Determine the [x, y] coordinate at the center of the cell enclosing the given text.  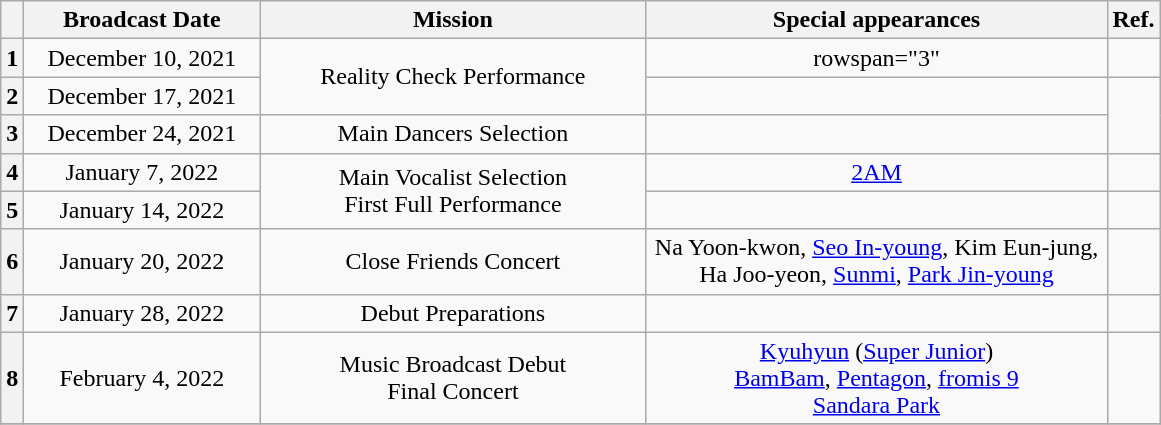
Special appearances [876, 20]
7 [12, 313]
rowspan="3" [876, 58]
February 4, 2022 [142, 378]
8 [12, 378]
1 [12, 58]
January 20, 2022 [142, 262]
Main Dancers Selection [453, 134]
Na Yoon-kwon, Seo In-young, Kim Eun-jung, Ha Joo-yeon, Sunmi, Park Jin-young [876, 262]
January 14, 2022 [142, 210]
December 17, 2021 [142, 96]
3 [12, 134]
Mission [453, 20]
January 7, 2022 [142, 172]
5 [12, 210]
Broadcast Date [142, 20]
Kyuhyun (Super Junior)BamBam, Pentagon, fromis 9Sandara Park [876, 378]
Main Vocalist SelectionFirst Full Performance [453, 191]
Reality Check Performance [453, 77]
Close Friends Concert [453, 262]
Ref. [1134, 20]
4 [12, 172]
2 [12, 96]
January 28, 2022 [142, 313]
6 [12, 262]
Music Broadcast DebutFinal Concert [453, 378]
December 24, 2021 [142, 134]
Debut Preparations [453, 313]
December 10, 2021 [142, 58]
2AM [876, 172]
